Output the (X, Y) coordinate of the center of the cell containing the given text.  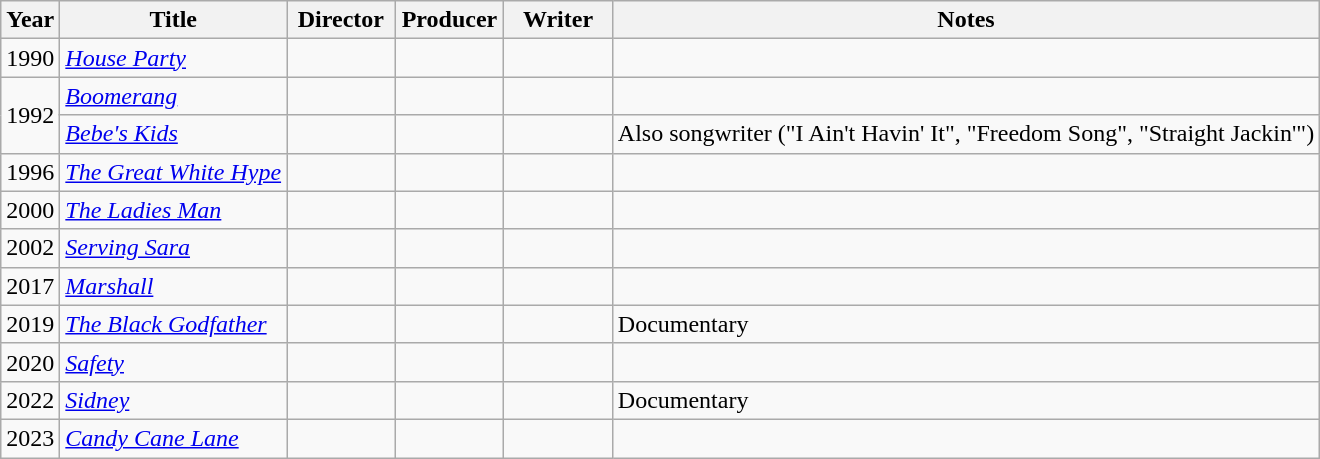
Serving Sara (174, 248)
Safety (174, 362)
2017 (30, 286)
1992 (30, 115)
2019 (30, 324)
2023 (30, 438)
1996 (30, 172)
Bebe's Kids (174, 134)
2000 (30, 210)
Also songwriter ("I Ain't Havin' It", "Freedom Song", "Straight Jackin'") (966, 134)
The Black Godfather (174, 324)
1990 (30, 58)
2022 (30, 400)
Boomerang (174, 96)
2002 (30, 248)
Marshall (174, 286)
Director (342, 20)
House Party (174, 58)
Year (30, 20)
2020 (30, 362)
The Ladies Man (174, 210)
Sidney (174, 400)
Writer (558, 20)
Producer (450, 20)
Candy Cane Lane (174, 438)
Notes (966, 20)
The Great White Hype (174, 172)
Title (174, 20)
